Detect which cell encompasses the target text, then output its (x, y) center coordinate. 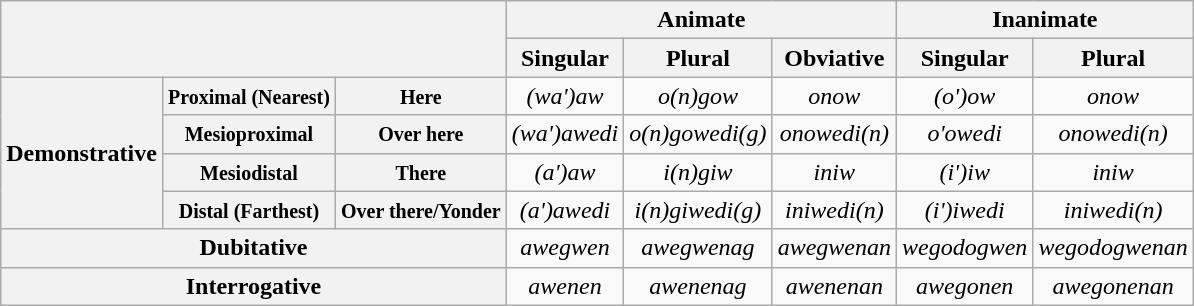
Inanimate (1044, 20)
There (420, 172)
awenenan (834, 286)
(i')iwedi (964, 210)
i(n)giw (698, 172)
o(n)gow (698, 96)
Animate (701, 20)
i(n)giwedi(g) (698, 210)
Demonstrative (82, 153)
awegwenan (834, 248)
Obviative (834, 58)
awegonenan (1113, 286)
o(n)gowedi(g) (698, 134)
wegodogwen (964, 248)
o'owedi (964, 134)
Here (420, 96)
Over there/Yonder (420, 210)
(a')awedi (565, 210)
awenenag (698, 286)
Dubitative (254, 248)
Mesiodistal (248, 172)
(o')ow (964, 96)
Mesioproximal (248, 134)
Distal (Farthest) (248, 210)
awegonen (964, 286)
(a')aw (565, 172)
(wa')aw (565, 96)
awenen (565, 286)
wegodogwenan (1113, 248)
Over here (420, 134)
(i')iw (964, 172)
awegwen (565, 248)
Interrogative (254, 286)
(wa')awedi (565, 134)
awegwenag (698, 248)
Proximal (Nearest) (248, 96)
